Provide the (x, y) coordinate of the cell's center where the given text is located.  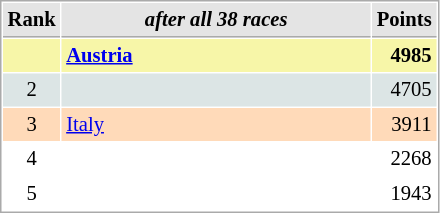
Italy (216, 124)
5 (32, 194)
3911 (404, 124)
2 (32, 90)
Rank (32, 20)
4705 (404, 90)
after all 38 races (216, 20)
1943 (404, 194)
2268 (404, 158)
Austria (216, 56)
4985 (404, 56)
4 (32, 158)
3 (32, 124)
Points (404, 20)
